Capture the cell that displays the provided text and extract its (X, Y) central coordinate. 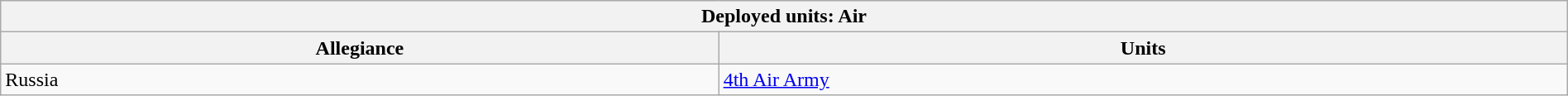
Units (1143, 48)
Allegiance (360, 48)
Russia (360, 79)
Deployed units: Air (784, 17)
4th Air Army (1143, 79)
